Output the [x, y] coordinate of the center of the cell containing the given text.  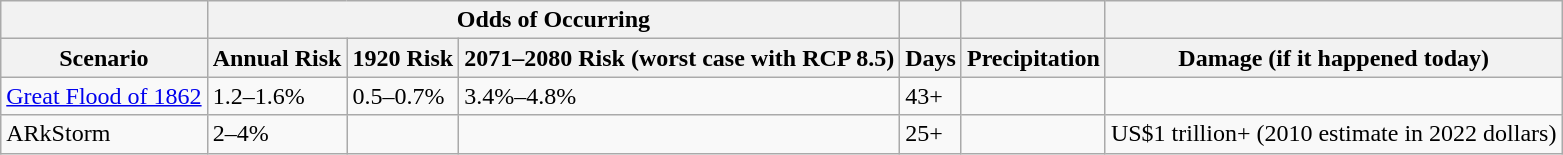
Odds of Occurring [554, 20]
US$1 trillion+ (2010 estimate in 2022 dollars) [1334, 134]
1.2–1.6% [277, 96]
Annual Risk [277, 58]
Damage (if it happened today) [1334, 58]
3.4%–4.8% [680, 96]
43+ [931, 96]
ARkStorm [104, 134]
Days [931, 58]
2–4% [277, 134]
Scenario [104, 58]
25+ [931, 134]
Precipitation [1033, 58]
0.5–0.7% [403, 96]
2071–2080 Risk (worst case with RCP 8.5) [680, 58]
Great Flood of 1862 [104, 96]
1920 Risk [403, 58]
